For the text-containing cell, return its midpoint in [X, Y] coordinate format. 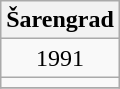
Šarengrad [60, 20]
1991 [60, 58]
